Locate the cell with the specified text and output its (x, y) center coordinate. 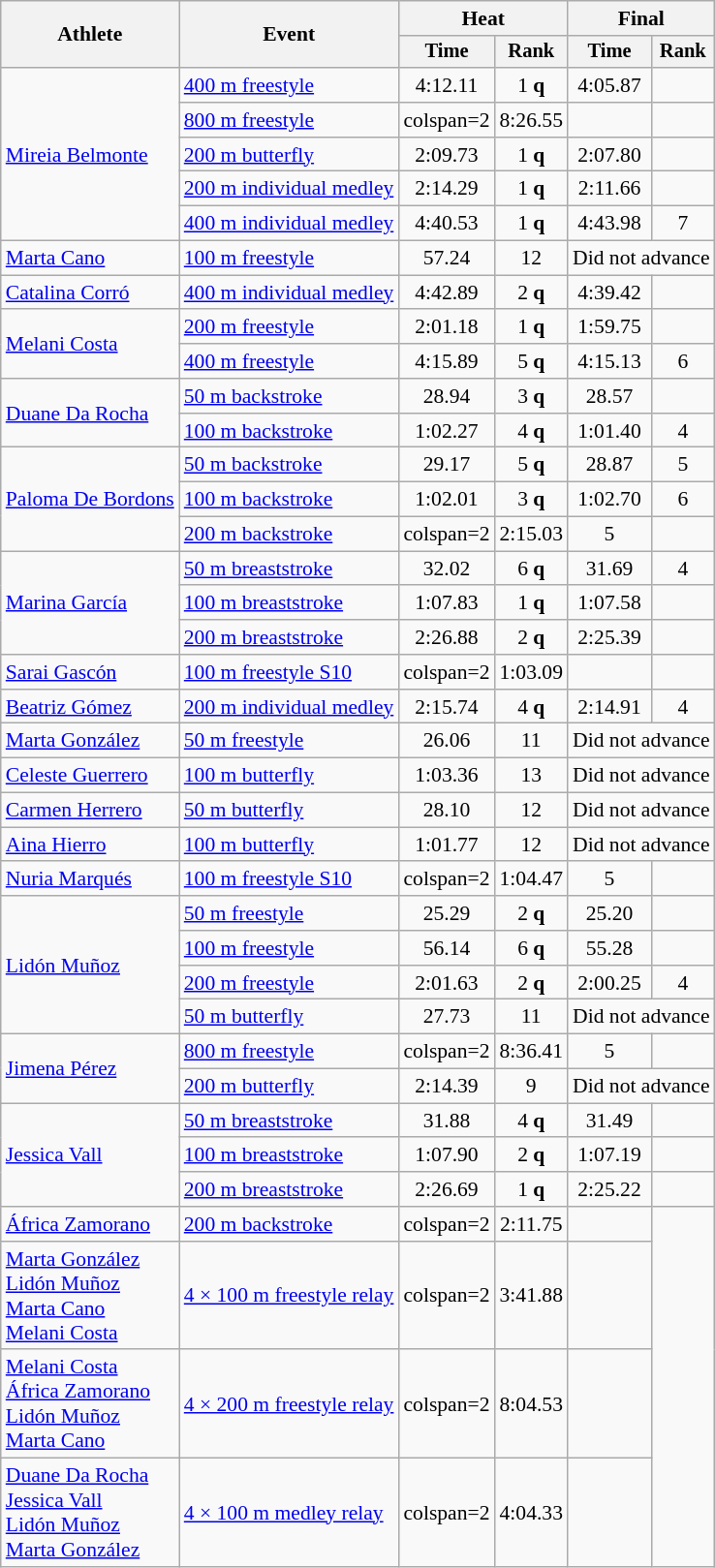
2:14.91 (609, 707)
1:02.70 (609, 500)
1:02.01 (446, 500)
1:03.09 (531, 672)
2:11.75 (531, 1224)
2:01.63 (446, 983)
4 × 100 m medley relay (289, 1513)
1:59.75 (609, 327)
Aina Hierro (90, 845)
2:14.39 (446, 1087)
Marta Cano (90, 259)
3:41.88 (531, 1296)
25.20 (609, 913)
4:15.13 (609, 361)
1:01.77 (446, 845)
26.06 (446, 741)
Melani Costa (90, 345)
57.24 (446, 259)
2:07.80 (609, 155)
28.10 (446, 811)
Heat (482, 18)
1:07.58 (609, 603)
Final (641, 18)
7 (683, 224)
Jimena Pérez (90, 1069)
29.17 (446, 465)
2:09.73 (446, 155)
Marta González (90, 741)
1:01.40 (609, 431)
Marina García (90, 602)
4:42.89 (446, 292)
28.94 (446, 396)
Event (289, 35)
4:39.42 (609, 292)
28.57 (609, 396)
Athlete (90, 35)
1:03.36 (446, 776)
2:25.22 (609, 1189)
31.69 (609, 569)
8:26.55 (531, 120)
Melani CostaÁfrica ZamoranoLidón MuñozMarta Cano (90, 1404)
Duane Da Rocha (90, 413)
Sarai Gascón (90, 672)
2:25.39 (609, 637)
1:07.19 (609, 1155)
31.88 (446, 1121)
2:00.25 (609, 983)
Lidón Muñoz (90, 965)
55.28 (609, 948)
Nuria Marqués (90, 879)
Paloma De Bordons (90, 500)
4:43.98 (609, 224)
2:01.18 (446, 327)
56.14 (446, 948)
31.49 (609, 1121)
1:07.83 (446, 603)
2:26.69 (446, 1189)
4:40.53 (446, 224)
Celeste Guerrero (90, 776)
27.73 (446, 1017)
Mireia Belmonte (90, 154)
África Zamorano (90, 1224)
Catalina Corró (90, 292)
4 × 200 m freestyle relay (289, 1404)
2:14.29 (446, 189)
4:05.87 (609, 85)
Duane Da RochaJessica VallLidón MuñozMarta González (90, 1513)
1:02.27 (446, 431)
8:04.53 (531, 1404)
2:15.74 (446, 707)
1:07.90 (446, 1155)
Jessica Vall (90, 1154)
2:11.66 (609, 189)
4:15.89 (446, 361)
Carmen Herrero (90, 811)
25.29 (446, 913)
28.87 (609, 465)
Marta GonzálezLidón MuñozMarta CanoMelani Costa (90, 1296)
4:12.11 (446, 85)
4:04.33 (531, 1513)
2:26.88 (446, 637)
4 × 100 m freestyle relay (289, 1296)
Beatriz Gómez (90, 707)
2:15.03 (531, 535)
32.02 (446, 569)
8:36.41 (531, 1052)
9 (531, 1087)
13 (531, 776)
1:04.47 (531, 879)
